Provide the (x, y) coordinate of the cell's center where the given text is located.  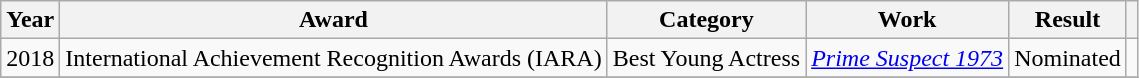
International Achievement Recognition Awards (IARA) (334, 58)
Nominated (1068, 58)
Prime Suspect 1973 (908, 58)
Year (30, 20)
2018 (30, 58)
Work (908, 20)
Category (706, 20)
Result (1068, 20)
Award (334, 20)
Best Young Actress (706, 58)
